Search for the cell housing the specified text and yield its [x, y] center coordinate. 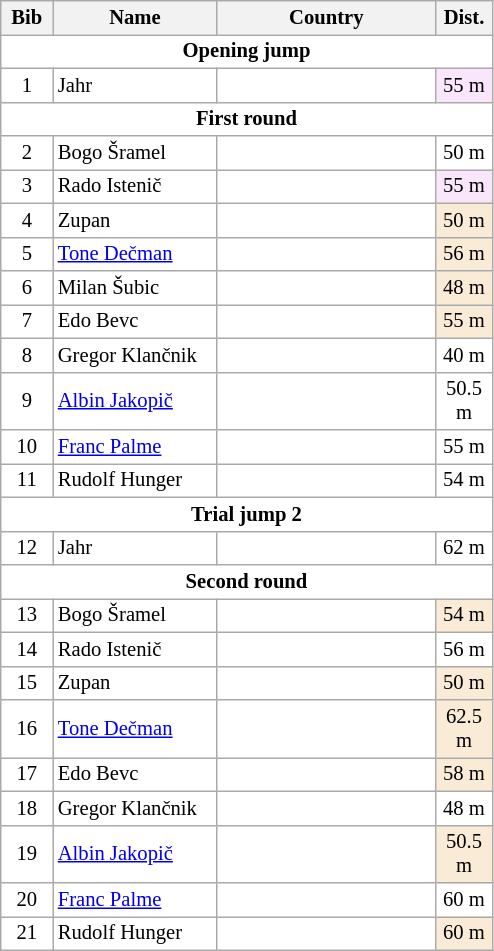
16 [27, 729]
21 [27, 933]
6 [27, 287]
Bib [27, 17]
Opening jump [246, 51]
Dist. [464, 17]
20 [27, 899]
Trial jump 2 [246, 514]
9 [27, 401]
58 m [464, 774]
2 [27, 153]
5 [27, 254]
15 [27, 683]
4 [27, 220]
First round [246, 119]
14 [27, 649]
1 [27, 85]
Name [135, 17]
19 [27, 854]
40 m [464, 355]
62 m [464, 548]
Country [326, 17]
62.5 m [464, 729]
12 [27, 548]
8 [27, 355]
Milan Šubic [135, 287]
11 [27, 480]
18 [27, 808]
17 [27, 774]
Second round [246, 581]
7 [27, 321]
13 [27, 615]
10 [27, 447]
3 [27, 186]
